Capture the cell that displays the provided text and extract its [x, y] central coordinate. 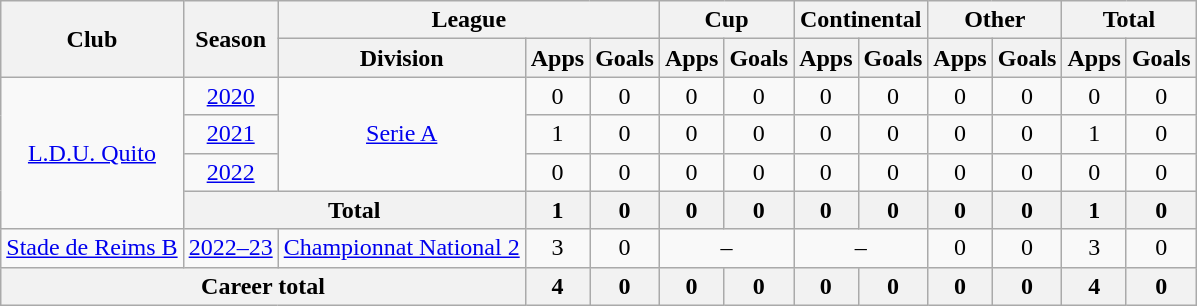
League [468, 20]
Cup [726, 20]
Season [230, 39]
2021 [230, 134]
2022 [230, 172]
Other [995, 20]
Club [92, 39]
Division [402, 58]
Serie A [402, 134]
Championnat National 2 [402, 248]
2020 [230, 96]
L.D.U. Quito [92, 153]
Continental [861, 20]
Career total [263, 286]
2022–23 [230, 248]
Stade de Reims B [92, 248]
